Capture the cell that displays the provided text and extract its [x, y] central coordinate. 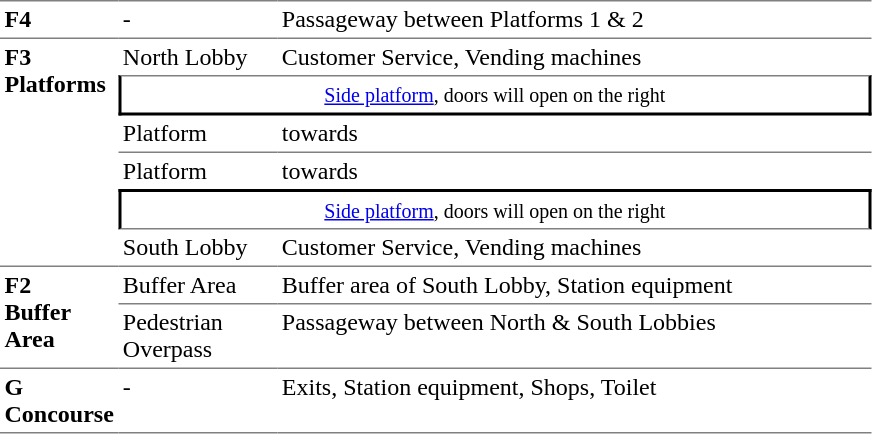
Buffer area of South Lobby, Station equipment [574, 286]
North Lobby [198, 57]
Passageway between Platforms 1 & 2 [574, 19]
Pedestrian Overpass [198, 336]
F4 [59, 19]
South Lobby [198, 249]
GConcourse [59, 401]
F3Platforms [59, 153]
Passageway between North & South Lobbies [574, 336]
Buffer Area [198, 286]
F2Buffer Area [59, 318]
Exits, Station equipment, Shops, Toilet [574, 401]
